Pinpoint the cell where the given text exists, returning its (x, y) midpoint coordinate. 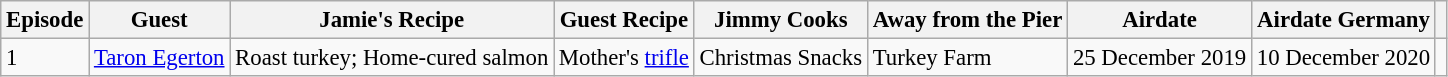
Roast turkey; Home-cured salmon (392, 58)
Airdate (1160, 20)
Taron Egerton (160, 58)
Airdate Germany (1344, 20)
1 (45, 58)
Jamie's Recipe (392, 20)
Away from the Pier (967, 20)
Episode (45, 20)
Guest Recipe (624, 20)
10 December 2020 (1344, 58)
Turkey Farm (967, 58)
Mother's trifle (624, 58)
Jimmy Cooks (780, 20)
Christmas Snacks (780, 58)
25 December 2019 (1160, 58)
Guest (160, 20)
